Search for the cell housing the specified text and yield its (x, y) center coordinate. 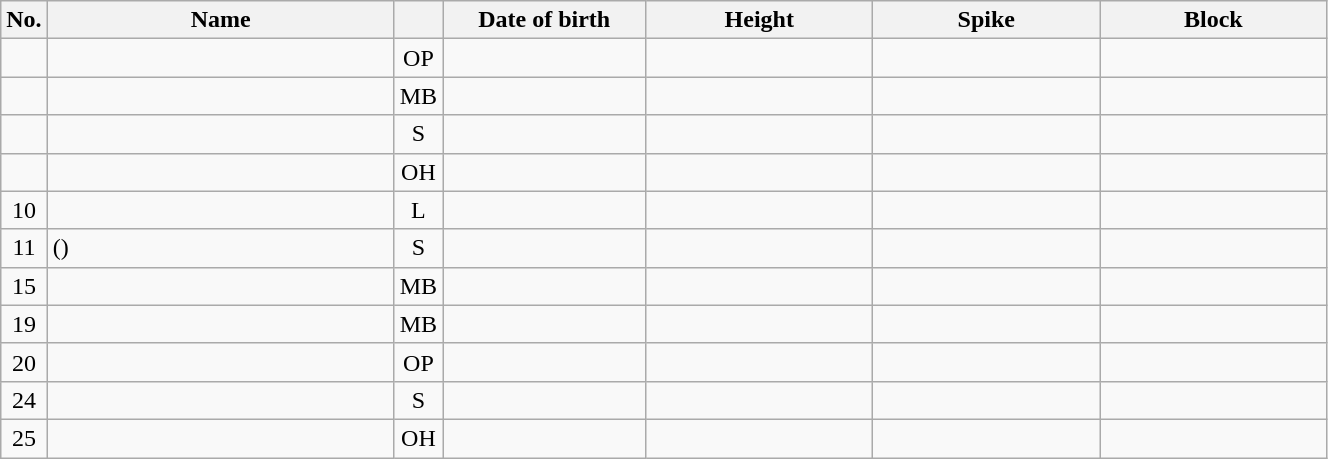
Spike (986, 20)
19 (24, 324)
24 (24, 400)
No. (24, 20)
() (220, 248)
Block (1214, 20)
Height (760, 20)
15 (24, 286)
11 (24, 248)
25 (24, 438)
Name (220, 20)
L (418, 210)
20 (24, 362)
Date of birth (544, 20)
10 (24, 210)
